Determine the (X, Y) coordinate at the center of the cell enclosing the given text.  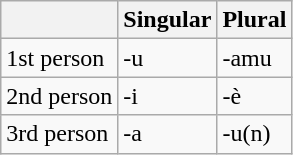
-amu (254, 58)
Singular (168, 20)
1st person (60, 58)
Plural (254, 20)
-i (168, 96)
-u(n) (254, 134)
3rd person (60, 134)
2nd person (60, 96)
-è (254, 96)
-u (168, 58)
-a (168, 134)
